Search for the cell housing the specified text and yield its [X, Y] center coordinate. 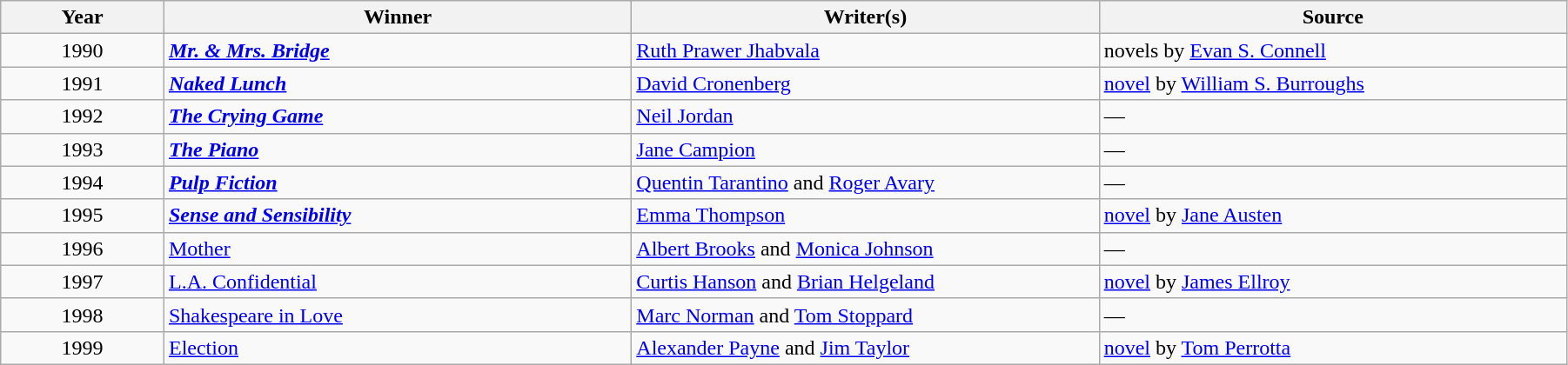
Ruth Prawer Jhabvala [865, 50]
1999 [83, 348]
Writer(s) [865, 17]
Mr. & Mrs. Bridge [397, 50]
novel by James Ellroy [1333, 282]
Pulp Fiction [397, 182]
Albert Brooks and Monica Johnson [865, 249]
Winner [397, 17]
1994 [83, 182]
Alexander Payne and Jim Taylor [865, 348]
1997 [83, 282]
1991 [83, 83]
Naked Lunch [397, 83]
L.A. Confidential [397, 282]
1996 [83, 249]
Jane Campion [865, 149]
novel by Tom Perrotta [1333, 348]
Marc Norman and Tom Stoppard [865, 315]
1992 [83, 116]
The Piano [397, 149]
Neil Jordan [865, 116]
Shakespeare in Love [397, 315]
1993 [83, 149]
1995 [83, 216]
Mother [397, 249]
Election [397, 348]
The Crying Game [397, 116]
Source [1333, 17]
Emma Thompson [865, 216]
novel by William S. Burroughs [1333, 83]
Quentin Tarantino and Roger Avary [865, 182]
Sense and Sensibility [397, 216]
novels by Evan S. Connell [1333, 50]
1990 [83, 50]
Year [83, 17]
Curtis Hanson and Brian Helgeland [865, 282]
1998 [83, 315]
novel by Jane Austen [1333, 216]
David Cronenberg [865, 83]
